Provide the (X, Y) coordinate of the cell's center where the given text is located.  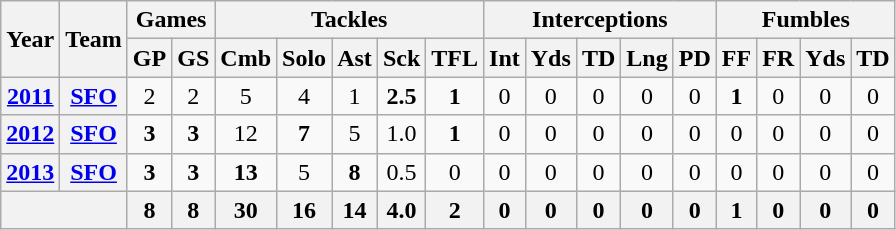
7 (304, 134)
Interceptions (600, 20)
PD (694, 58)
14 (355, 210)
Int (505, 58)
GS (194, 58)
Cmb (246, 58)
Solo (304, 58)
Year (30, 39)
2.5 (401, 96)
2011 (30, 96)
13 (246, 172)
16 (304, 210)
FF (736, 58)
Games (170, 20)
4.0 (401, 210)
12 (246, 134)
GP (149, 58)
Team (94, 39)
2012 (30, 134)
2013 (30, 172)
0.5 (401, 172)
Fumbles (806, 20)
Ast (355, 58)
TFL (455, 58)
FR (778, 58)
30 (246, 210)
Lng (647, 58)
4 (304, 96)
Sck (401, 58)
Tackles (350, 20)
1.0 (401, 134)
